Detect which cell encompasses the target text, then output its (x, y) center coordinate. 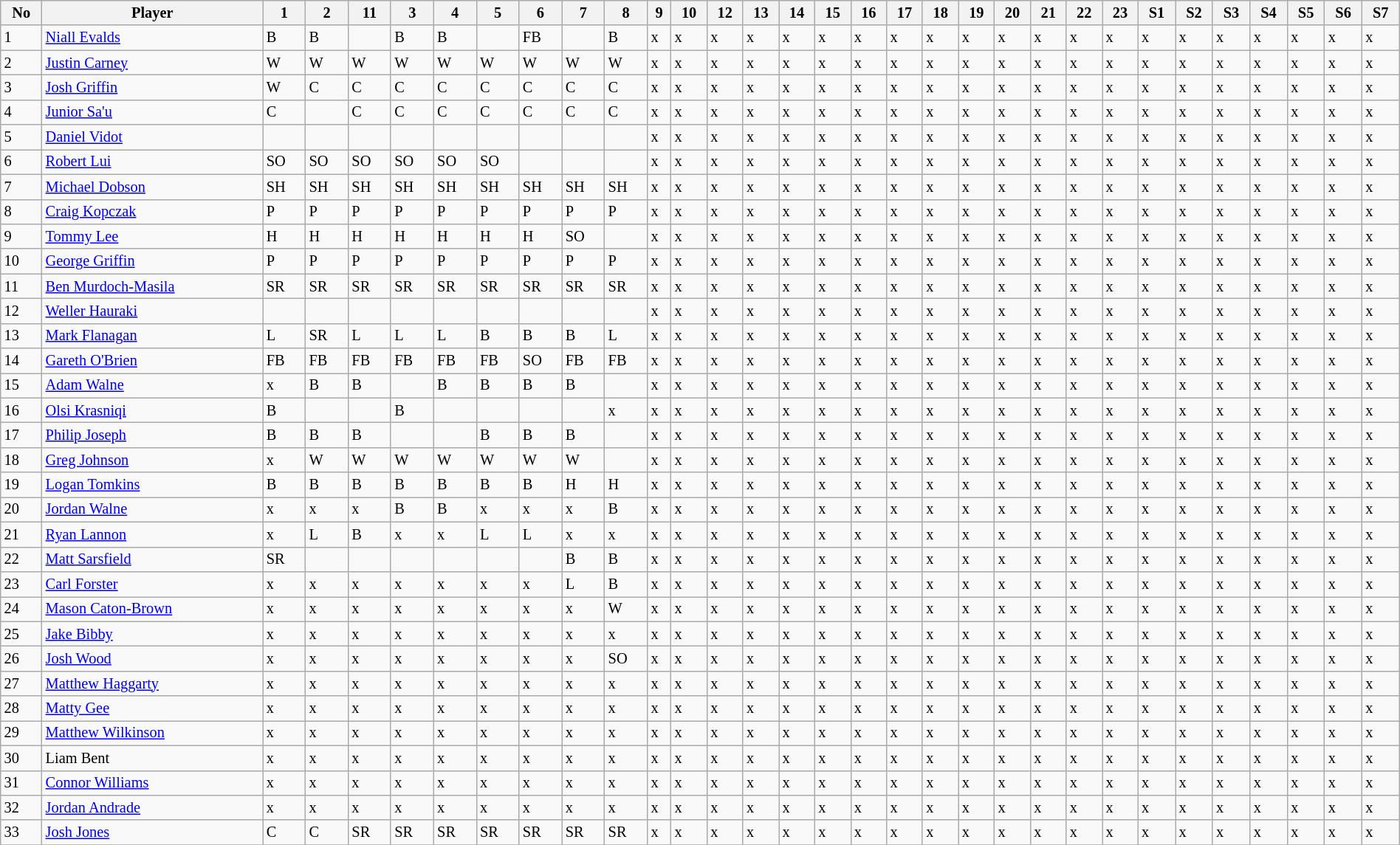
30 (21, 758)
Gareth O'Brien (152, 361)
24 (21, 609)
Tommy Lee (152, 236)
S4 (1269, 13)
29 (21, 733)
Matty Gee (152, 708)
Matthew Wilkinson (152, 733)
31 (21, 783)
S1 (1156, 13)
Ben Murdoch-Masila (152, 286)
Daniel Vidot (152, 137)
Philip Joseph (152, 435)
Liam Bent (152, 758)
S3 (1232, 13)
Player (152, 13)
Michael Dobson (152, 187)
Mark Flanagan (152, 336)
28 (21, 708)
Matthew Haggarty (152, 683)
Olsi Krasniqi (152, 410)
No (21, 13)
27 (21, 683)
Jake Bibby (152, 634)
George Griffin (152, 261)
Weller Hauraki (152, 311)
32 (21, 807)
Niall Evalds (152, 38)
Junior Sa'u (152, 112)
Greg Johnson (152, 460)
Robert Lui (152, 162)
Justin Carney (152, 63)
Ryan Lannon (152, 534)
Josh Griffin (152, 87)
S2 (1195, 13)
33 (21, 832)
25 (21, 634)
Connor Williams (152, 783)
Craig Kopczak (152, 212)
Carl Forster (152, 584)
Josh Wood (152, 658)
Josh Jones (152, 832)
Jordan Walne (152, 509)
Matt Sarsfield (152, 559)
Mason Caton-Brown (152, 609)
S7 (1381, 13)
S5 (1305, 13)
S6 (1344, 13)
Logan Tomkins (152, 485)
26 (21, 658)
Jordan Andrade (152, 807)
Adam Walne (152, 385)
